Pinpoint the cell where the given text exists, returning its [X, Y] midpoint coordinate. 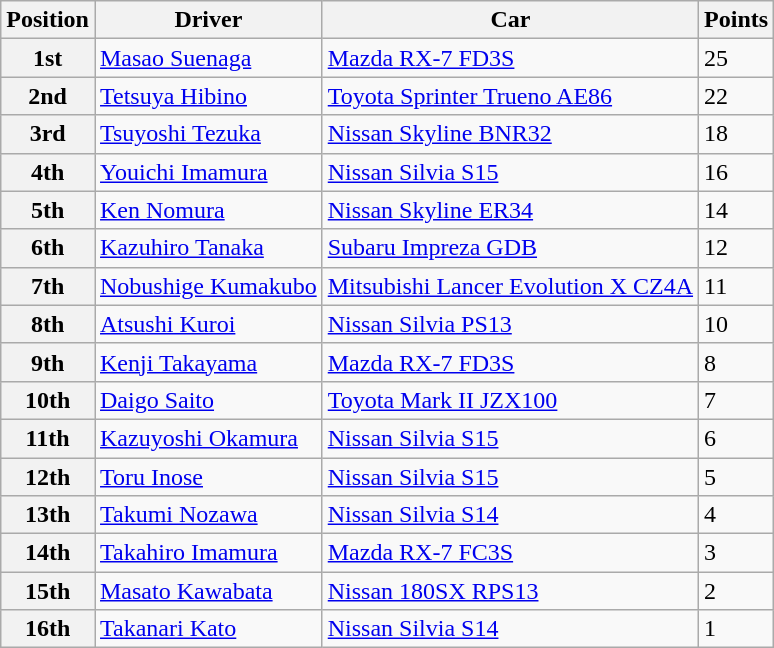
3 [736, 553]
25 [736, 58]
9th [48, 362]
8th [48, 324]
Subaru Impreza GDB [510, 248]
4th [48, 172]
12th [48, 477]
Mazda RX-7 FC3S [510, 553]
Atsushi Kuroi [208, 324]
Kazuhiro Tanaka [208, 248]
Kazuyoshi Okamura [208, 438]
Nissan Skyline ER34 [510, 210]
5 [736, 477]
Toyota Sprinter Trueno AE86 [510, 96]
Tsuyoshi Tezuka [208, 134]
Ken Nomura [208, 210]
13th [48, 515]
16 [736, 172]
14 [736, 210]
Points [736, 20]
Car [510, 20]
5th [48, 210]
16th [48, 629]
15th [48, 591]
22 [736, 96]
11 [736, 286]
18 [736, 134]
Nissan 180SX RPS13 [510, 591]
8 [736, 362]
Toyota Mark II JZX100 [510, 400]
2 [736, 591]
6th [48, 248]
4 [736, 515]
7th [48, 286]
2nd [48, 96]
Nissan Silvia PS13 [510, 324]
14th [48, 553]
Nissan Skyline BNR32 [510, 134]
Daigo Saito [208, 400]
Mitsubishi Lancer Evolution X CZ4A [510, 286]
Takanari Kato [208, 629]
Tetsuya Hibino [208, 96]
1st [48, 58]
Takumi Nozawa [208, 515]
Nobushige Kumakubo [208, 286]
11th [48, 438]
6 [736, 438]
10 [736, 324]
Masao Suenaga [208, 58]
Takahiro Imamura [208, 553]
7 [736, 400]
Youichi Imamura [208, 172]
Toru Inose [208, 477]
12 [736, 248]
Driver [208, 20]
10th [48, 400]
1 [736, 629]
Kenji Takayama [208, 362]
3rd [48, 134]
Masato Kawabata [208, 591]
Position [48, 20]
